Scan for the cell matching the given text and deliver its [X, Y] coordinate at center. 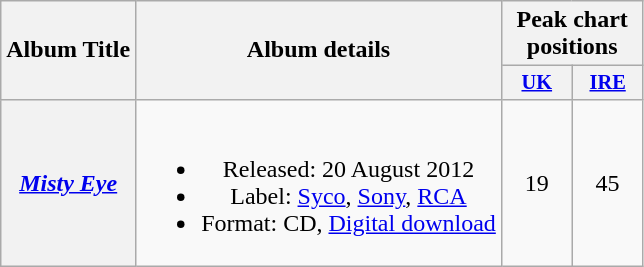
Album Title [68, 50]
UK [536, 83]
Misty Eye [68, 182]
IRE [608, 83]
19 [536, 182]
Released: 20 August 2012Label: Syco, Sony, RCAFormat: CD, Digital download [319, 182]
45 [608, 182]
Peak chart positions [572, 34]
Album details [319, 50]
